Pinpoint the cell where the given text exists, returning its (x, y) midpoint coordinate. 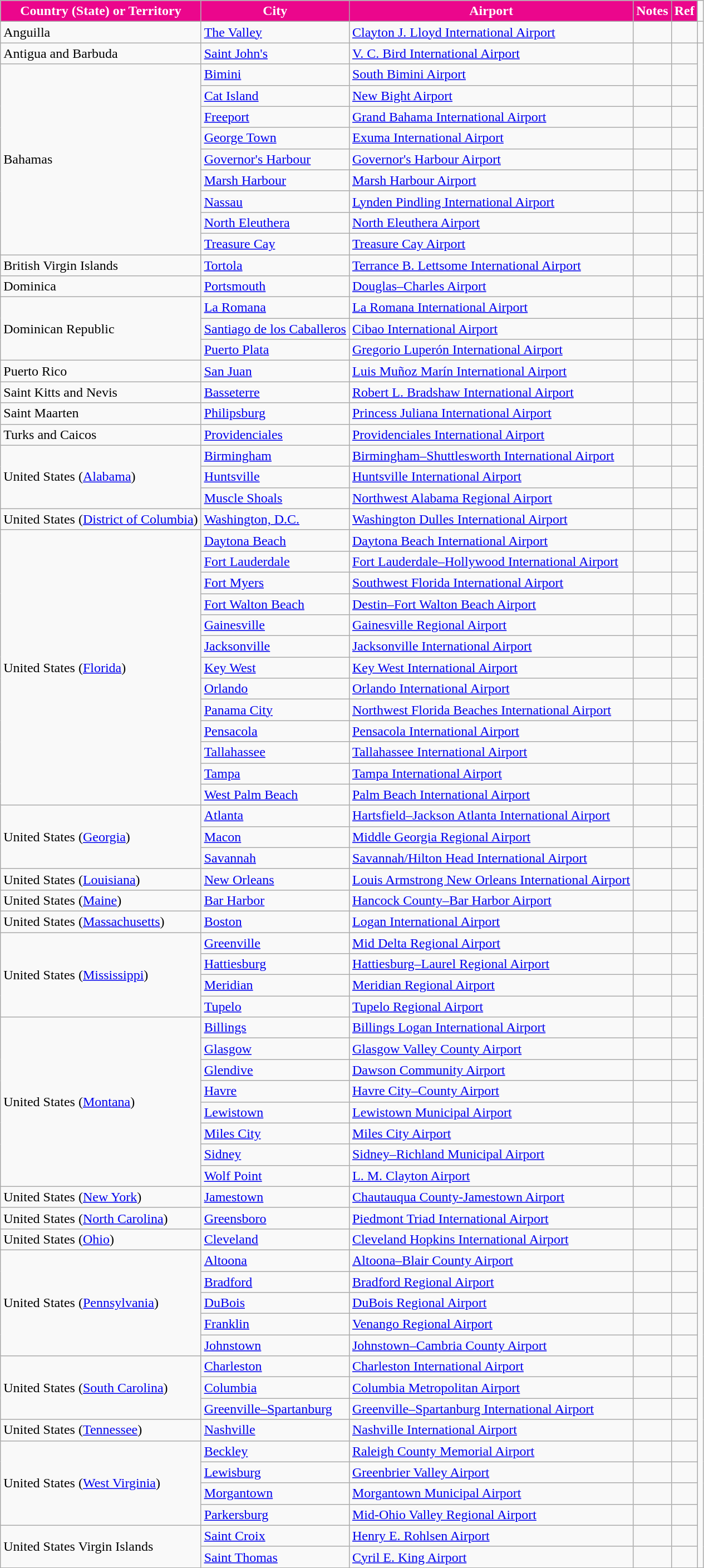
Cleveland (275, 1239)
United States (Georgia) (101, 837)
Orlando International Airport (491, 689)
Saint Kitts and Nevis (101, 392)
Providenciales International Airport (491, 435)
Fort Myers (275, 583)
Atlanta (275, 816)
Chautauqua County-Jamestown Airport (491, 1197)
Henry E. Rohlsen Airport (491, 1536)
United States (North Carolina) (101, 1218)
Orlando (275, 689)
Huntsville International Airport (491, 477)
United States (Montana) (101, 1102)
Luis Muñoz Marín International Airport (491, 371)
Douglas–Charles Airport (491, 287)
Macon (275, 837)
Exuma International Airport (491, 138)
Bradford (275, 1281)
Philipsburg (275, 413)
Bahamas (101, 159)
V. C. Bird International Airport (491, 53)
Jamestown (275, 1197)
Pensacola (275, 731)
Turks and Caicos (101, 435)
Fort Walton Beach (275, 604)
Daytona Beach (275, 540)
George Town (275, 138)
Providenciales (275, 435)
Sidney–Richland Municipal Airport (491, 1155)
Mid-Ohio Valley Regional Airport (491, 1515)
Pensacola International Airport (491, 731)
Mid Delta Regional Airport (491, 943)
Billings (275, 1028)
Tupelo Regional Airport (491, 1007)
Nashville (275, 1430)
Tallahassee International Airport (491, 752)
North Eleuthera Airport (491, 223)
Ref (685, 11)
Lewistown Municipal Airport (491, 1112)
Nassau (275, 201)
Lynden Pindling International Airport (491, 201)
Wolf Point (275, 1176)
Hartsfield–Jackson Atlanta International Airport (491, 816)
Beckley (275, 1451)
United States (West Virginia) (101, 1483)
Boston (275, 921)
Terrance B. Lettsome International Airport (491, 265)
Jacksonville (275, 647)
Gainesville (275, 625)
Cyril E. King Airport (491, 1557)
Saint Thomas (275, 1557)
Tallahassee (275, 752)
Puerto Rico (101, 371)
Saint Maarten (101, 413)
Lewisburg (275, 1472)
Governor's Harbour (275, 159)
Bradford Regional Airport (491, 1281)
Morgantown (275, 1493)
Princess Juliana International Airport (491, 413)
United States (Pennsylvania) (101, 1303)
Hattiesburg (275, 964)
Hancock County–Bar Harbor Airport (491, 900)
Altoona (275, 1260)
Columbia Metropolitan Airport (491, 1388)
Dawson Community Airport (491, 1070)
Washington Dulles International Airport (491, 519)
Notes (652, 11)
Louis Armstrong New Orleans International Airport (491, 879)
Treasure Cay Airport (491, 244)
Savannah/Hilton Head International Airport (491, 858)
Washington, D.C. (275, 519)
Robert L. Bradshaw International Airport (491, 392)
United States Virgin Islands (101, 1546)
Miles City (275, 1133)
Antigua and Barbuda (101, 53)
Dominican Republic (101, 329)
United States (Maine) (101, 900)
Gainesville Regional Airport (491, 625)
Havre (275, 1091)
United States (Ohio) (101, 1239)
Gregorio Luperón International Airport (491, 350)
Charleston (275, 1367)
Marsh Harbour (275, 180)
Country (State) or Territory (101, 11)
Tampa International Airport (491, 773)
Hattiesburg–Laurel Regional Airport (491, 964)
Havre City–County Airport (491, 1091)
Panama City (275, 710)
New Bight Airport (491, 96)
Fort Lauderdale (275, 561)
Bar Harbor (275, 900)
United States (Florida) (101, 668)
San Juan (275, 371)
Nashville International Airport (491, 1430)
Fort Lauderdale–Hollywood International Airport (491, 561)
Greenville (275, 943)
United States (New York) (101, 1197)
Greenbrier Valley Airport (491, 1472)
Columbia (275, 1388)
Venango Regional Airport (491, 1324)
Airport (491, 11)
Glasgow Valley County Airport (491, 1049)
Glasgow (275, 1049)
City (275, 11)
Freeport (275, 117)
Middle Georgia Regional Airport (491, 837)
Clayton J. Lloyd International Airport (491, 32)
Greenville–Spartanburg (275, 1409)
Tupelo (275, 1007)
Glendive (275, 1070)
Basseterre (275, 392)
West Palm Beach (275, 795)
Cleveland Hopkins International Airport (491, 1239)
Daytona Beach International Airport (491, 540)
Southwest Florida International Airport (491, 583)
The Valley (275, 32)
United States (Tennessee) (101, 1430)
Northwest Florida Beaches International Airport (491, 710)
Destin–Fort Walton Beach Airport (491, 604)
Santiago de los Caballeros (275, 329)
Saint Croix (275, 1536)
La Romana International Airport (491, 308)
Piedmont Triad International Airport (491, 1218)
L. M. Clayton Airport (491, 1176)
Puerto Plata (275, 350)
Charleston International Airport (491, 1367)
Altoona–Blair County Airport (491, 1260)
Cibao International Airport (491, 329)
United States (District of Columbia) (101, 519)
Dominica (101, 287)
DuBois Regional Airport (491, 1303)
Grand Bahama International Airport (491, 117)
United States (Alabama) (101, 477)
Billings Logan International Airport (491, 1028)
Palm Beach International Airport (491, 795)
Parkersburg (275, 1515)
Key West (275, 668)
British Virgin Islands (101, 265)
Tampa (275, 773)
DuBois (275, 1303)
Meridian Regional Airport (491, 985)
Cat Island (275, 96)
Birmingham (275, 456)
Portsmouth (275, 287)
South Bimini Airport (491, 75)
Treasure Cay (275, 244)
Greensboro (275, 1218)
Logan International Airport (491, 921)
Sidney (275, 1155)
United States (Mississippi) (101, 975)
United States (Louisiana) (101, 879)
Saint John's (275, 53)
Meridian (275, 985)
Key West International Airport (491, 668)
Bimini (275, 75)
Johnstown–Cambria County Airport (491, 1345)
Jacksonville International Airport (491, 647)
New Orleans (275, 879)
United States (Massachusetts) (101, 921)
Tortola (275, 265)
Savannah (275, 858)
Governor's Harbour Airport (491, 159)
United States (South Carolina) (101, 1388)
Greenville–Spartanburg International Airport (491, 1409)
Miles City Airport (491, 1133)
Lewistown (275, 1112)
Johnstown (275, 1345)
Huntsville (275, 477)
Franklin (275, 1324)
Northwest Alabama Regional Airport (491, 498)
Raleigh County Memorial Airport (491, 1451)
Morgantown Municipal Airport (491, 1493)
Marsh Harbour Airport (491, 180)
North Eleuthera (275, 223)
La Romana (275, 308)
Anguilla (101, 32)
Muscle Shoals (275, 498)
Birmingham–Shuttlesworth International Airport (491, 456)
